Return (X, Y) of the center of cell containing provided text 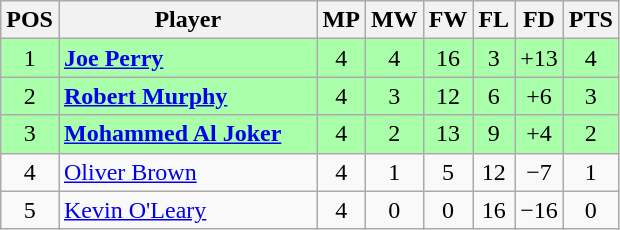
+13 (540, 58)
FD (540, 20)
13 (448, 134)
PTS (590, 20)
Joe Perry (188, 58)
6 (494, 96)
Kevin O'Leary (188, 210)
Robert Murphy (188, 96)
Mohammed Al Joker (188, 134)
FL (494, 20)
−7 (540, 172)
+6 (540, 96)
FW (448, 20)
Oliver Brown (188, 172)
MW (394, 20)
POS (30, 20)
9 (494, 134)
MP (341, 20)
+4 (540, 134)
Player (188, 20)
−16 (540, 210)
